Output the (x, y) coordinate of the center of the cell containing the given text.  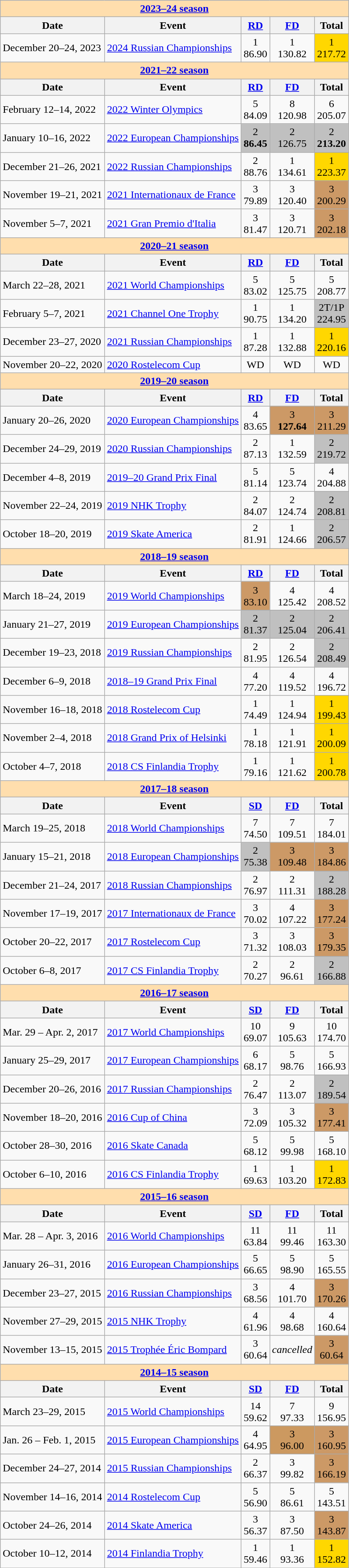
1 69.63 (255, 1174)
2 84.07 (255, 505)
2017–18 season (174, 789)
3 120.40 (292, 195)
1 103.20 (292, 1174)
4 101.70 (292, 1293)
December 24–27, 2014 (52, 1468)
2020 Rostelecom Cup (173, 365)
1 121.91 (292, 738)
5 165.55 (332, 1264)
2 124.74 (292, 505)
2018 European Championships (173, 857)
4 160.64 (332, 1321)
2 126.75 (292, 138)
5 123.74 (292, 477)
November 13–15, 2015 (52, 1350)
3 79.89 (255, 195)
1 200.78 (332, 767)
2 188.28 (332, 885)
2019 Russian Championships (173, 652)
2 66.37 (255, 1468)
2017 World Championships (173, 1032)
December 21–24, 2017 (52, 885)
3 109.48 (292, 857)
4 119.52 (292, 681)
2021 Gran Premio d'Italia (173, 223)
1 220.16 (332, 342)
December 23–27, 2015 (52, 1293)
2021 Russian Championships (173, 342)
2015 European Championships (173, 1440)
October 18–20, 2019 (52, 534)
January 26–31, 2016 (52, 1264)
1 223.37 (332, 166)
4 196.72 (332, 681)
3 99.82 (292, 1468)
2019 European Championships (173, 624)
10 69.07 (255, 1032)
2019 Skate America (173, 534)
October 4–7, 2018 (52, 767)
2018 Russian Championships (173, 885)
3 81.47 (255, 223)
5 99.98 (292, 1146)
2021 World Championships (173, 285)
5 66.65 (255, 1264)
7 184.01 (332, 828)
March 19–25, 2018 (52, 828)
2017 CS Finlandia Trophy (173, 970)
2014 Finlandia Trophy (173, 1554)
2 70.27 (255, 970)
1 132.88 (292, 342)
3 87.50 (292, 1526)
1 78.18 (255, 738)
2014–15 season (174, 1372)
2017 Rostelecom Cup (173, 942)
January 20–26, 2020 (52, 421)
4 83.65 (255, 421)
March 22–28, 2021 (52, 285)
November 5–7, 2021 (52, 223)
October 6–8, 2017 (52, 970)
2 126.54 (292, 652)
1 124.66 (292, 534)
1 74.49 (255, 710)
2019 NHK Trophy (173, 505)
2 111.31 (292, 885)
5 98.90 (292, 1264)
3 83.10 (255, 595)
2015 Trophée Éric Bompard (173, 1350)
5 166.93 (332, 1060)
October 20–22, 2017 (52, 942)
October 24–26, 2014 (52, 1526)
9 105.63 (292, 1032)
December 6–9, 2018 (52, 681)
7 109.51 (292, 828)
1 130.82 (292, 48)
1 59.46 (255, 1554)
November 27–29, 2015 (52, 1321)
2021 Internationaux de France (173, 195)
2018–19 Grand Prix Final (173, 681)
December 19–23, 2018 (52, 652)
2016–17 season (174, 993)
2017 Russian Championships (173, 1088)
January 10–16, 2022 (52, 138)
2024 Russian Championships (173, 48)
5 86.61 (292, 1497)
2 81.91 (255, 534)
4 61.96 (255, 1321)
2 81.37 (255, 624)
January 21–27, 2019 (52, 624)
December 24–29, 2019 (52, 448)
1 79.16 (255, 767)
3 127.64 (292, 421)
2 87.13 (255, 448)
3 179.35 (332, 942)
November 19–21, 2021 (52, 195)
2014 Skate America (173, 1526)
1 86.90 (255, 48)
1 132.59 (292, 448)
2019 World Championships (173, 595)
November 18–20, 2016 (52, 1117)
2019–20 season (174, 381)
3 170.26 (332, 1293)
2021–22 season (174, 70)
2 76.47 (255, 1088)
January 15–21, 2018 (52, 857)
2016 Skate Canada (173, 1146)
2T/1P 224.95 (332, 314)
December 20–26, 2016 (52, 1088)
1 134.20 (292, 314)
7 74.50 (255, 828)
2020 European Championships (173, 421)
5 84.09 (255, 109)
December 23–27, 2020 (52, 342)
10 174.70 (332, 1032)
4 77.20 (255, 681)
2022 European Championships (173, 138)
2014 Rostelecom Cup (173, 1497)
14 59.62 (255, 1411)
2 81.95 (255, 652)
3 70.02 (255, 914)
4 107.22 (292, 914)
2020 Russian Championships (173, 448)
2018–19 season (174, 556)
November 2–4, 2018 (52, 738)
2016 Russian Championships (173, 1293)
4 125.42 (292, 595)
2017 European Championships (173, 1060)
3 211.29 (332, 421)
2 208.81 (332, 505)
5 143.51 (332, 1497)
6 68.17 (255, 1060)
Jan. 26 – Feb. 1, 2015 (52, 1440)
11 99.46 (292, 1236)
2 206.57 (332, 534)
November 22–24, 2019 (52, 505)
3 71.32 (255, 942)
5 56.90 (255, 1497)
2022 Russian Championships (173, 166)
4 204.88 (332, 477)
2018 Grand Prix of Helsinki (173, 738)
February 5–7, 2021 (52, 314)
2 208.49 (332, 652)
9 156.95 (332, 1411)
2 86.45 (255, 138)
December 20–24, 2023 (52, 48)
2015 NHK Trophy (173, 1321)
2022 Winter Olympics (173, 109)
1 87.28 (255, 342)
2 213.20 (332, 138)
2023–24 season (174, 9)
March 23–29, 2015 (52, 1411)
2018 Rostelecom Cup (173, 710)
November 17–19, 2017 (52, 914)
1 172.83 (332, 1174)
11 63.84 (255, 1236)
3 105.32 (292, 1117)
5 125.75 (292, 285)
Mar. 29 – Apr. 2, 2017 (52, 1032)
October 10–12, 2014 (52, 1554)
4 64.95 (255, 1440)
11 163.30 (332, 1236)
2015 World Championships (173, 1411)
February 12–14, 2022 (52, 109)
2 166.88 (332, 970)
3 177.41 (332, 1117)
March 18–24, 2019 (52, 595)
3 120.71 (292, 223)
1 217.72 (332, 48)
3 177.24 (332, 914)
1 199.43 (332, 710)
3 200.29 (332, 195)
December 4–8, 2019 (52, 477)
2 125.04 (292, 624)
2015 Russian Championships (173, 1468)
2 76.97 (255, 885)
3 72.09 (255, 1117)
November 20–22, 2020 (52, 365)
3 96.00 (292, 1440)
2019–20 Grand Prix Final (173, 477)
1 124.94 (292, 710)
5 98.76 (292, 1060)
November 14–16, 2014 (52, 1497)
1 93.36 (292, 1554)
2 75.38 (255, 857)
2018 World Championships (173, 828)
1 200.09 (332, 738)
3 68.56 (255, 1293)
3 166.19 (332, 1468)
cancelled (292, 1350)
8 120.98 (292, 109)
2 88.76 (255, 166)
2016 Cup of China (173, 1117)
December 21–26, 2021 (52, 166)
2016 CS Finlandia Trophy (173, 1174)
2 206.41 (332, 624)
2015–16 season (174, 1197)
2016 World Championships (173, 1236)
2017 Internationaux de France (173, 914)
3 184.86 (332, 857)
2 219.72 (332, 448)
3 160.95 (332, 1440)
1 90.75 (255, 314)
1 152.82 (332, 1554)
5 68.12 (255, 1146)
2021 Channel One Trophy (173, 314)
3 56.37 (255, 1526)
Mar. 28 – Apr. 3, 2016 (52, 1236)
2020–21 season (174, 246)
2 113.07 (292, 1088)
2 96.61 (292, 970)
October 6–10, 2016 (52, 1174)
November 16–18, 2018 (52, 710)
5 81.14 (255, 477)
3 108.03 (292, 942)
1 121.62 (292, 767)
2016 European Championships (173, 1264)
January 25–29, 2017 (52, 1060)
2 189.54 (332, 1088)
6 205.07 (332, 109)
3 143.87 (332, 1526)
5 168.10 (332, 1146)
3 202.18 (332, 223)
4 98.68 (292, 1321)
7 97.33 (292, 1411)
October 28–30, 2016 (52, 1146)
5 208.77 (332, 285)
5 83.02 (255, 285)
2018 CS Finlandia Trophy (173, 767)
4 208.52 (332, 595)
1 134.61 (292, 166)
